Capture the cell that displays the provided text and extract its (X, Y) central coordinate. 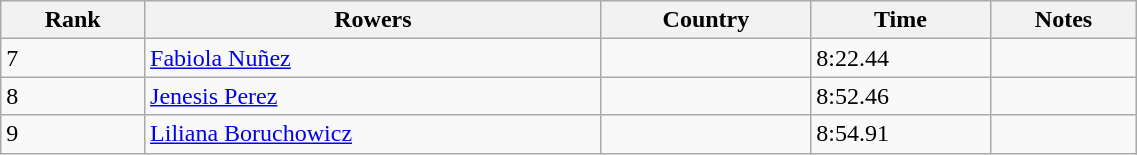
Country (706, 20)
9 (73, 134)
Time (901, 20)
7 (73, 58)
Jenesis Perez (374, 96)
8:54.91 (901, 134)
Liliana Boruchowicz (374, 134)
Notes (1064, 20)
Fabiola Nuñez (374, 58)
8 (73, 96)
Rank (73, 20)
8:22.44 (901, 58)
Rowers (374, 20)
8:52.46 (901, 96)
